Capture the cell that displays the provided text and extract its (x, y) central coordinate. 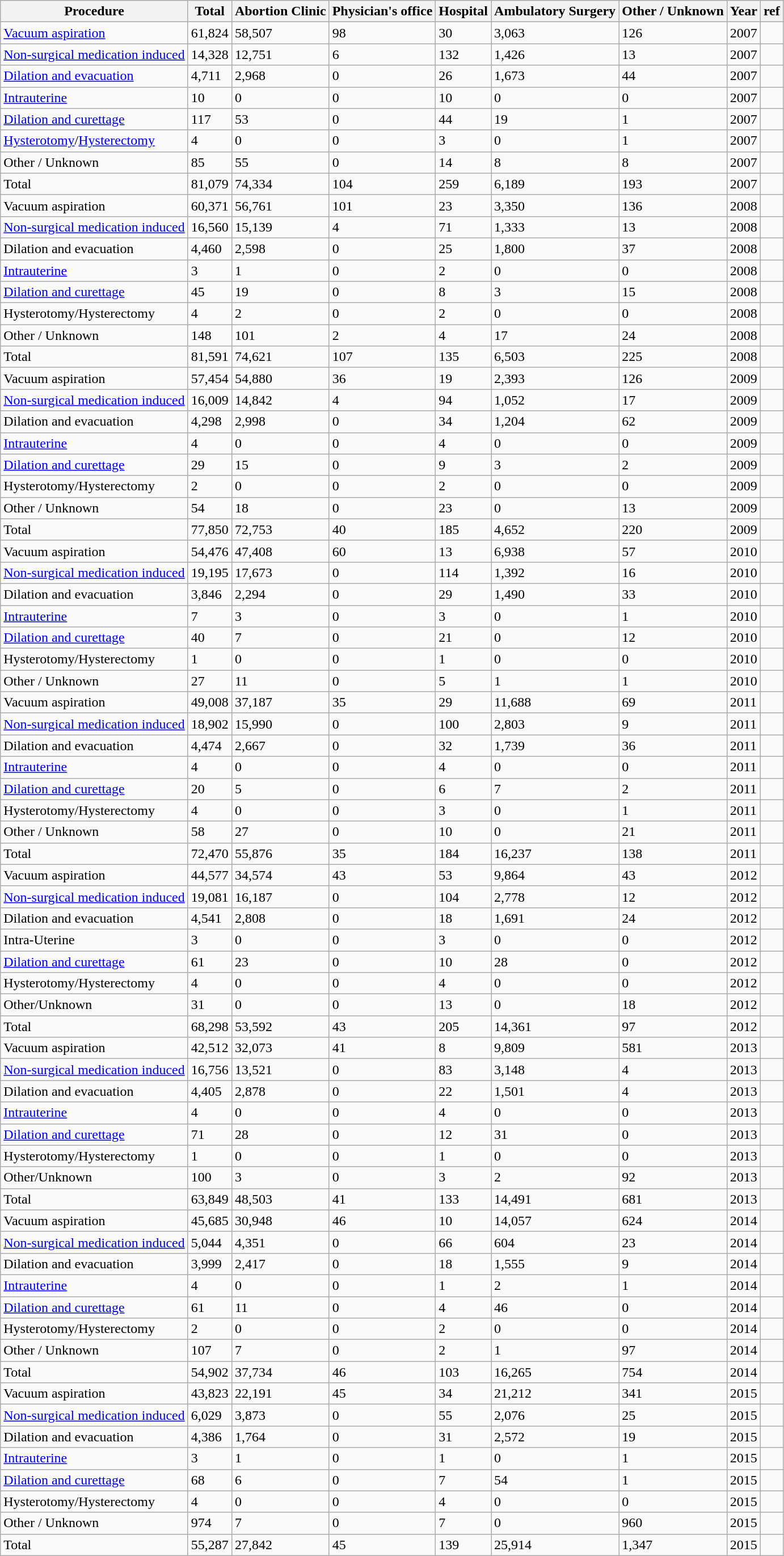
135 (463, 357)
3,148 (555, 1070)
1,490 (555, 594)
193 (673, 184)
3,846 (210, 594)
62 (673, 422)
54,902 (210, 1372)
754 (673, 1372)
14,842 (280, 400)
55,876 (280, 853)
4,460 (210, 249)
18,902 (210, 724)
6,189 (555, 184)
2,803 (555, 724)
4,298 (210, 422)
4,405 (210, 1091)
6,029 (210, 1415)
56,761 (280, 205)
47,408 (280, 551)
21,212 (555, 1394)
16,237 (555, 853)
1,347 (673, 1545)
974 (210, 1523)
Procedure (94, 11)
225 (673, 357)
32,073 (280, 1048)
30,948 (280, 1221)
60,371 (210, 205)
185 (463, 529)
33 (673, 594)
103 (463, 1372)
11,688 (555, 703)
2,393 (555, 379)
4,711 (210, 76)
6,938 (555, 551)
136 (673, 205)
Intra-Uterine (94, 940)
32 (463, 746)
15,139 (280, 227)
42,512 (210, 1048)
2,294 (280, 594)
2,572 (555, 1437)
98 (382, 33)
19,081 (210, 897)
6,503 (555, 357)
81,079 (210, 184)
14,361 (555, 1027)
16,265 (555, 1372)
16,187 (280, 897)
1,392 (555, 573)
14,491 (555, 1199)
341 (673, 1394)
1,673 (555, 76)
2,778 (555, 897)
20 (210, 789)
2,076 (555, 1415)
92 (673, 1177)
44,577 (210, 875)
4,474 (210, 746)
63,849 (210, 1199)
2,808 (280, 918)
57,454 (210, 379)
1,739 (555, 746)
1,501 (555, 1091)
22,191 (280, 1394)
43,823 (210, 1394)
132 (463, 54)
17,673 (280, 573)
16,009 (210, 400)
2,667 (280, 746)
14 (463, 162)
1,555 (555, 1264)
1,800 (555, 249)
2,878 (280, 1091)
15,990 (280, 724)
1,204 (555, 422)
2,998 (280, 422)
Hospital (463, 11)
14,328 (210, 54)
1,333 (555, 227)
604 (555, 1242)
259 (463, 184)
3,063 (555, 33)
55,287 (210, 1545)
Physician's office (382, 11)
2,598 (280, 249)
1,691 (555, 918)
26 (463, 76)
624 (673, 1221)
57 (673, 551)
19,195 (210, 573)
37 (673, 249)
74,334 (280, 184)
16,560 (210, 227)
37,187 (280, 703)
72,753 (280, 529)
4,351 (280, 1242)
Ambulatory Surgery (555, 11)
16 (673, 573)
14,057 (555, 1221)
9,809 (555, 1048)
85 (210, 162)
27,842 (280, 1545)
1,426 (555, 54)
Abortion Clinic (280, 11)
68,298 (210, 1027)
72,470 (210, 853)
61,824 (210, 33)
5,044 (210, 1242)
54,880 (280, 379)
68 (210, 1480)
83 (463, 1070)
34,574 (280, 875)
Year (743, 11)
58,507 (280, 33)
148 (210, 335)
581 (673, 1048)
54,476 (210, 551)
114 (463, 573)
2,968 (280, 76)
1,052 (555, 400)
138 (673, 853)
2,417 (280, 1264)
94 (463, 400)
133 (463, 1199)
66 (463, 1242)
58 (210, 832)
220 (673, 529)
4,541 (210, 918)
3,350 (555, 205)
139 (463, 1545)
13,521 (280, 1070)
60 (382, 551)
69 (673, 703)
22 (463, 1091)
3,999 (210, 1264)
16,756 (210, 1070)
4,652 (555, 529)
9,864 (555, 875)
4,386 (210, 1437)
48,503 (280, 1199)
184 (463, 853)
12,751 (280, 54)
960 (673, 1523)
ref (772, 11)
30 (463, 33)
74,621 (280, 357)
77,850 (210, 529)
3,873 (280, 1415)
37,734 (280, 1372)
25,914 (555, 1545)
205 (463, 1027)
117 (210, 119)
49,008 (210, 703)
53,592 (280, 1027)
81,591 (210, 357)
681 (673, 1199)
1,764 (280, 1437)
45,685 (210, 1221)
